For the text-containing cell, return its midpoint in (x, y) coordinate format. 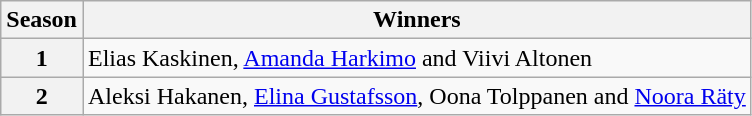
2 (42, 96)
Elias Kaskinen, Amanda Harkimo and Viivi Altonen (416, 58)
Winners (416, 20)
Season (42, 20)
Aleksi Hakanen, Elina Gustafsson, Oona Tolppanen and Noora Räty (416, 96)
1 (42, 58)
